Find where the given text appears and provide that cell's center as [x, y] coordinate. 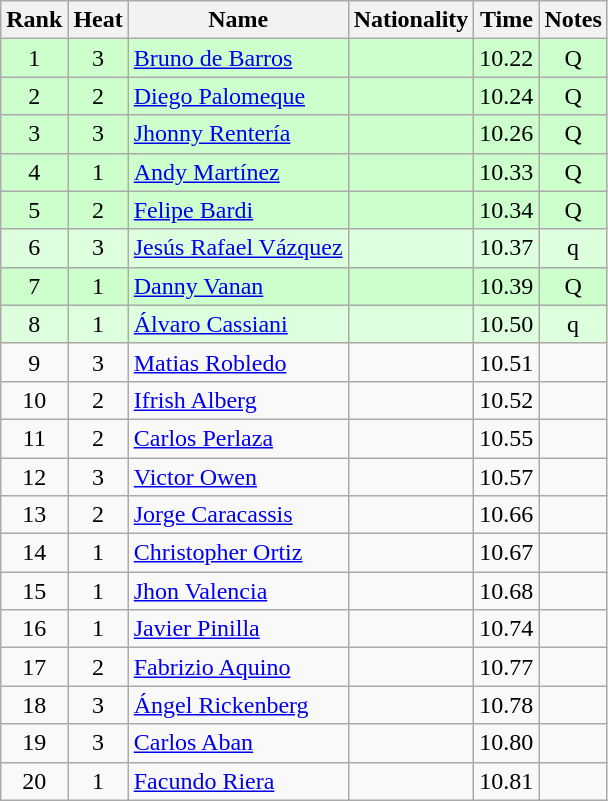
Bruno de Barros [238, 58]
10.80 [506, 743]
10 [34, 400]
13 [34, 515]
10.39 [506, 286]
10.67 [506, 553]
Diego Palomeque [238, 96]
Victor Owen [238, 477]
11 [34, 438]
15 [34, 591]
10.24 [506, 96]
19 [34, 743]
Rank [34, 20]
10.33 [506, 172]
4 [34, 172]
17 [34, 667]
Time [506, 20]
14 [34, 553]
Christopher Ortiz [238, 553]
18 [34, 705]
Carlos Aban [238, 743]
10.55 [506, 438]
10.34 [506, 210]
6 [34, 248]
10.77 [506, 667]
12 [34, 477]
9 [34, 362]
Felipe Bardi [238, 210]
20 [34, 781]
10.57 [506, 477]
10.52 [506, 400]
10.66 [506, 515]
5 [34, 210]
10.78 [506, 705]
Jhon Valencia [238, 591]
Fabrizio Aquino [238, 667]
Ifrish Alberg [238, 400]
10.22 [506, 58]
Javier Pinilla [238, 629]
10.74 [506, 629]
16 [34, 629]
Jhonny Rentería [238, 134]
Carlos Perlaza [238, 438]
Nationality [411, 20]
Ángel Rickenberg [238, 705]
10.37 [506, 248]
Heat [98, 20]
Jorge Caracassis [238, 515]
Danny Vanan [238, 286]
10.51 [506, 362]
10.50 [506, 324]
Name [238, 20]
8 [34, 324]
Andy Martínez [238, 172]
10.26 [506, 134]
10.68 [506, 591]
10.81 [506, 781]
Notes [573, 20]
Jesús Rafael Vázquez [238, 248]
Facundo Riera [238, 781]
Álvaro Cassiani [238, 324]
7 [34, 286]
Matias Robledo [238, 362]
